Identify which cell holds the provided text, then report its (X, Y) central coordinate. 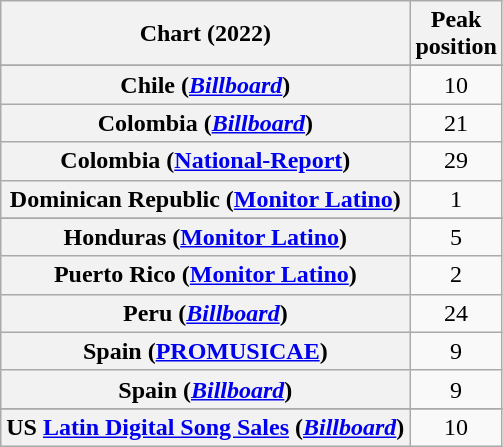
5 (456, 237)
Dominican Republic (Monitor Latino) (206, 199)
Honduras (Monitor Latino) (206, 237)
29 (456, 161)
Colombia (Billboard) (206, 123)
Spain (Billboard) (206, 389)
24 (456, 313)
Colombia (National-Report) (206, 161)
2 (456, 275)
Peru (Billboard) (206, 313)
US Latin Digital Song Sales (Billboard) (206, 427)
Peakposition (456, 34)
Spain (PROMUSICAE) (206, 351)
Puerto Rico (Monitor Latino) (206, 275)
21 (456, 123)
Chart (2022) (206, 34)
Chile (Billboard) (206, 85)
1 (456, 199)
